Detect which cell encompasses the target text, then output its [x, y] center coordinate. 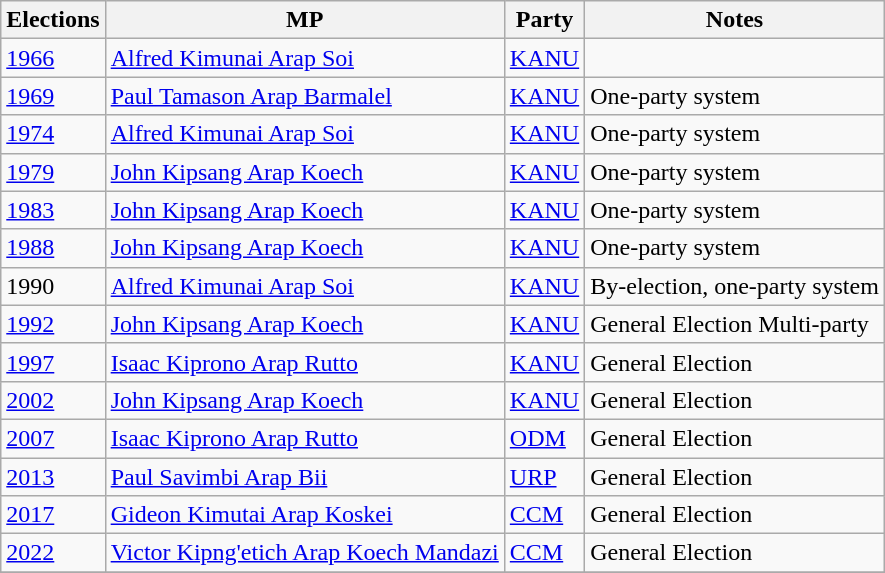
1966 [53, 58]
General Election Multi-party [735, 324]
2017 [53, 515]
MP [304, 20]
Paul Savimbi Arap Bii [304, 477]
Elections [53, 20]
Victor Kipng'etich Arap Koech Mandazi [304, 553]
ODM [544, 438]
1969 [53, 96]
Paul Tamason Arap Barmalel [304, 96]
1974 [53, 134]
2022 [53, 553]
2013 [53, 477]
1988 [53, 248]
Gideon Kimutai Arap Koskei [304, 515]
1983 [53, 210]
2002 [53, 400]
1992 [53, 324]
1997 [53, 362]
2007 [53, 438]
URP [544, 477]
Notes [735, 20]
1979 [53, 172]
By-election, one-party system [735, 286]
Party [544, 20]
1990 [53, 286]
